Locate the cell with the specified text and output its [X, Y] center coordinate. 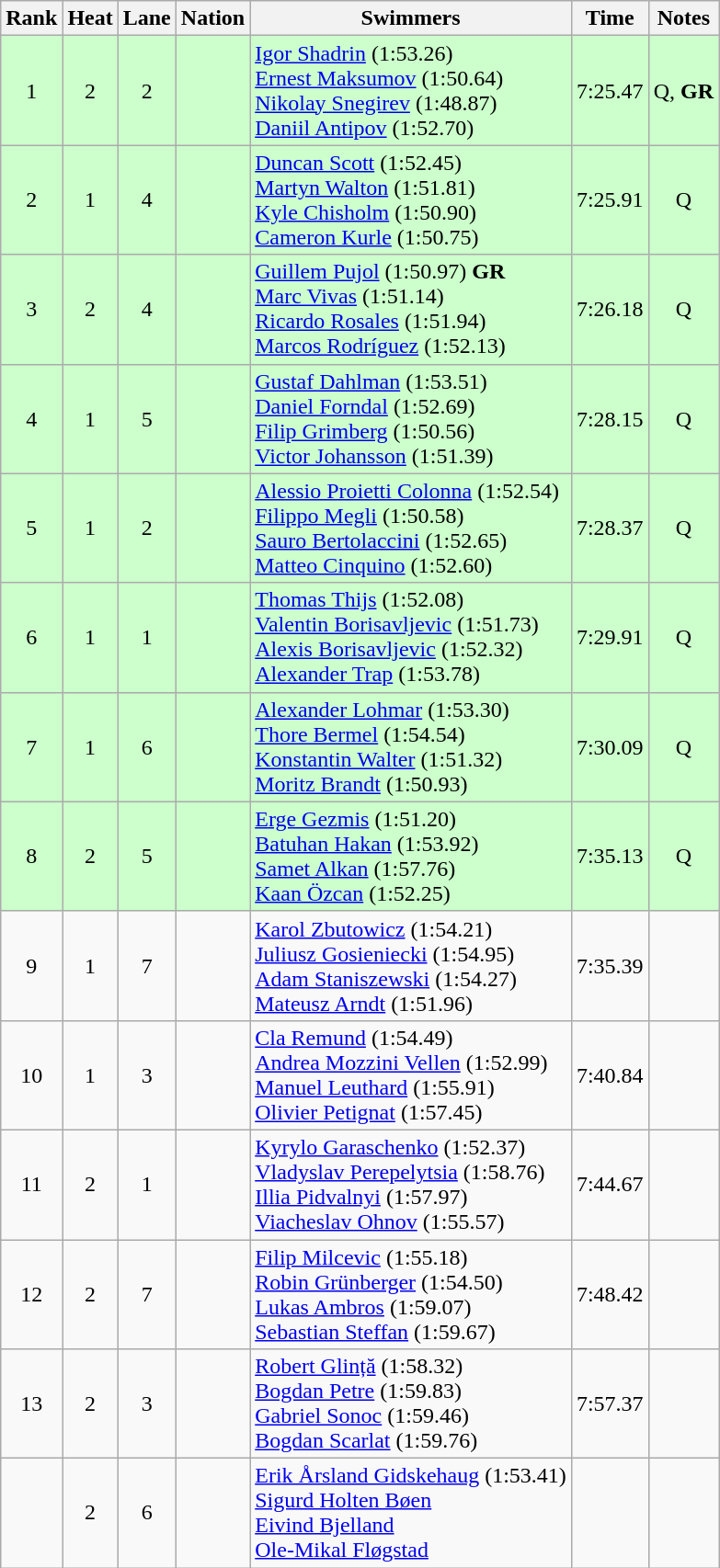
Erge Gezmis (1:51.20)Batuhan Hakan (1:53.92)Samet Alkan (1:57.76)Kaan Özcan (1:52.25) [411, 857]
9 [31, 965]
Guillem Pujol (1:50.97) GRMarc Vivas (1:51.14)Ricardo Rosales (1:51.94)Marcos Rodríguez (1:52.13) [411, 309]
Lane [147, 18]
Karol Zbutowicz (1:54.21)Juliusz Gosieniecki (1:54.95)Adam Staniszewski (1:54.27)Mateusz Arndt (1:51.96) [411, 965]
7:28.37 [610, 528]
7:57.37 [610, 1404]
Thomas Thijs (1:52.08)Valentin Borisavljevic (1:51.73)Alexis Borisavljevic (1:52.32)Alexander Trap (1:53.78) [411, 638]
7:25.91 [610, 200]
Erik Årsland Gidskehaug (1:53.41)Sigurd Holten BøenEivind BjellandOle-Mikal Fløgstad [411, 1513]
8 [31, 857]
7:28.15 [610, 419]
7:29.91 [610, 638]
Igor Shadrin (1:53.26)Ernest Maksumov (1:50.64)Nikolay Snegirev (1:48.87)Daniil Antipov (1:52.70) [411, 90]
7:35.13 [610, 857]
Alexander Lohmar (1:53.30)Thore Bermel (1:54.54)Konstantin Walter (1:51.32)Moritz Brandt (1:50.93) [411, 746]
7:25.47 [610, 90]
7:48.42 [610, 1294]
7:30.09 [610, 746]
Notes [683, 18]
Gustaf Dahlman (1:53.51)Daniel Forndal (1:52.69)Filip Grimberg (1:50.56)Victor Johansson (1:51.39) [411, 419]
Heat [90, 18]
13 [31, 1404]
12 [31, 1294]
Kyrylo Garaschenko (1:52.37)Vladyslav Perepelytsia (1:58.76)Illia Pidvalnyi (1:57.97)Viacheslav Ohnov (1:55.57) [411, 1184]
Cla Remund (1:54.49)Andrea Mozzini Vellen (1:52.99)Manuel Leuthard (1:55.91)Olivier Petignat (1:57.45) [411, 1075]
Nation [212, 18]
Alessio Proietti Colonna (1:52.54)Filippo Megli (1:50.58)Sauro Bertolaccini (1:52.65)Matteo Cinquino (1:52.60) [411, 528]
10 [31, 1075]
Rank [31, 18]
7:26.18 [610, 309]
Filip Milcevic (1:55.18)Robin Grünberger (1:54.50)Lukas Ambros (1:59.07)Sebastian Steffan (1:59.67) [411, 1294]
11 [31, 1184]
Swimmers [411, 18]
Duncan Scott (1:52.45)Martyn Walton (1:51.81)Kyle Chisholm (1:50.90)Cameron Kurle (1:50.75) [411, 200]
Time [610, 18]
Q, GR [683, 90]
7:40.84 [610, 1075]
7:35.39 [610, 965]
Robert Glință (1:58.32)Bogdan Petre (1:59.83)Gabriel Sonoc (1:59.46)Bogdan Scarlat (1:59.76) [411, 1404]
7:44.67 [610, 1184]
